Detect which cell encompasses the target text, then output its [x, y] center coordinate. 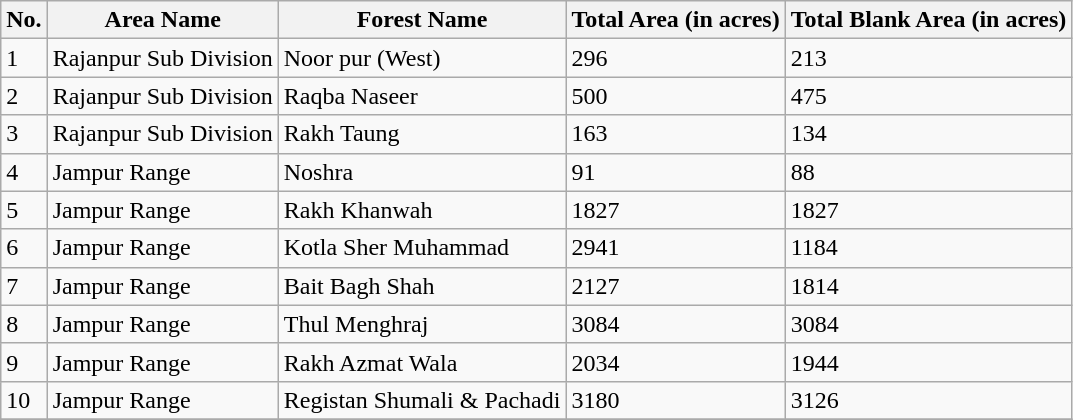
No. [24, 20]
Noshra [422, 172]
91 [676, 172]
Forest Name [422, 20]
213 [928, 58]
Area Name [162, 20]
Total Area (in acres) [676, 20]
296 [676, 58]
1 [24, 58]
Bait Bagh Shah [422, 286]
Raqba Naseer [422, 96]
2034 [676, 362]
3180 [676, 400]
163 [676, 134]
4 [24, 172]
7 [24, 286]
Registan Shumali & Pachadi [422, 400]
Rakh Taung [422, 134]
1184 [928, 248]
Rakh Azmat Wala [422, 362]
3126 [928, 400]
2 [24, 96]
5 [24, 210]
3 [24, 134]
88 [928, 172]
1814 [928, 286]
134 [928, 134]
6 [24, 248]
Rakh Khanwah [422, 210]
2941 [676, 248]
8 [24, 324]
Total Blank Area (in acres) [928, 20]
1944 [928, 362]
10 [24, 400]
Noor pur (West) [422, 58]
2127 [676, 286]
Thul Menghraj [422, 324]
475 [928, 96]
500 [676, 96]
9 [24, 362]
Kotla Sher Muhammad [422, 248]
